Capture the cell that displays the provided text and extract its (x, y) central coordinate. 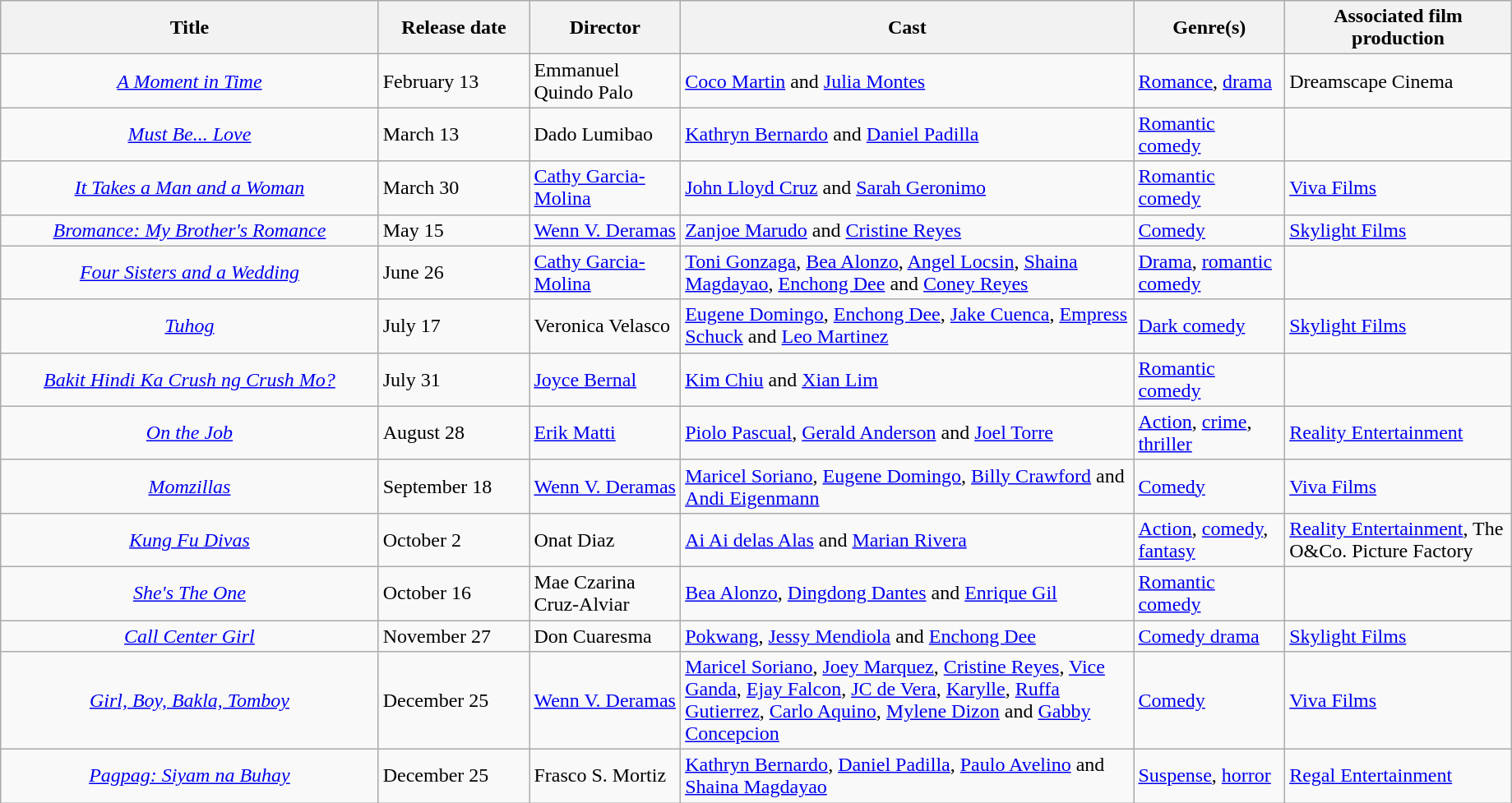
Kathryn Bernardo, Daniel Padilla, Paulo Avelino and Shaina Magdayao (908, 776)
August 28 (454, 432)
Release date (454, 28)
Girl, Boy, Bakla, Tomboy (189, 700)
Maricel Soriano, Eugene Domingo, Billy Crawford and Andi Eigenmann (908, 487)
Kim Chiu and Xian Lim (908, 380)
Associated film production (1399, 28)
Frasco S. Mortiz (605, 776)
Must Be... Love (189, 135)
Joyce Bernal (605, 380)
June 26 (454, 273)
Title (189, 28)
Bromance: My Brother's Romance (189, 230)
Erik Matti (605, 432)
Eugene Domingo, Enchong Dee, Jake Cuenca, Empress Schuck and Leo Martinez (908, 325)
Onat Diaz (605, 539)
July 31 (454, 380)
Director (605, 28)
Bakit Hindi Ka Crush ng Crush Mo? (189, 380)
Toni Gonzaga, Bea Alonzo, Angel Locsin, Shaina Magdayao, Enchong Dee and Coney Reyes (908, 273)
November 27 (454, 635)
September 18 (454, 487)
Romance, drama (1209, 81)
Reality Entertainment (1399, 432)
Pokwang, Jessy Mendiola and Enchong Dee (908, 635)
Four Sisters and a Wedding (189, 273)
Action, comedy, fantasy (1209, 539)
October 16 (454, 593)
March 13 (454, 135)
Dark comedy (1209, 325)
Veronica Velasco (605, 325)
Cast (908, 28)
Genre(s) (1209, 28)
Don Cuaresma (605, 635)
A Moment in Time (189, 81)
Regal Entertainment (1399, 776)
May 15 (454, 230)
Comedy drama (1209, 635)
She's The One (189, 593)
Dreamscape Cinema (1399, 81)
Mae Czarina Cruz-Alviar (605, 593)
On the Job (189, 432)
John Lloyd Cruz and Sarah Geronimo (908, 187)
Tuhog (189, 325)
Piolo Pascual, Gerald Anderson and Joel Torre (908, 432)
July 17 (454, 325)
Coco Martin and Julia Montes (908, 81)
Drama, romantic comedy (1209, 273)
Call Center Girl (189, 635)
February 13 (454, 81)
It Takes a Man and a Woman (189, 187)
Kathryn Bernardo and Daniel Padilla (908, 135)
Emmanuel Quindo Palo (605, 81)
Zanjoe Marudo and Cristine Reyes (908, 230)
Dado Lumibao (605, 135)
Action, crime, thriller (1209, 432)
Suspense, horror (1209, 776)
March 30 (454, 187)
Kung Fu Divas (189, 539)
Bea Alonzo, Dingdong Dantes and Enrique Gil (908, 593)
October 2 (454, 539)
Pagpag: Siyam na Buhay (189, 776)
Reality Entertainment, The O&Co. Picture Factory (1399, 539)
Ai Ai delas Alas and Marian Rivera (908, 539)
Momzillas (189, 487)
